Search for the cell housing the specified text and yield its (X, Y) center coordinate. 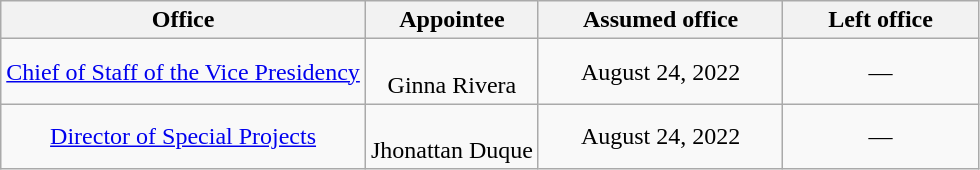
Chief of Staff of the Vice Presidency (184, 72)
Appointee (452, 20)
Ginna Rivera (452, 72)
Assumed office (660, 20)
Jhonattan Duque (452, 136)
Office (184, 20)
Director of Special Projects (184, 136)
Left office (881, 20)
